Capture the cell that displays the provided text and extract its (X, Y) central coordinate. 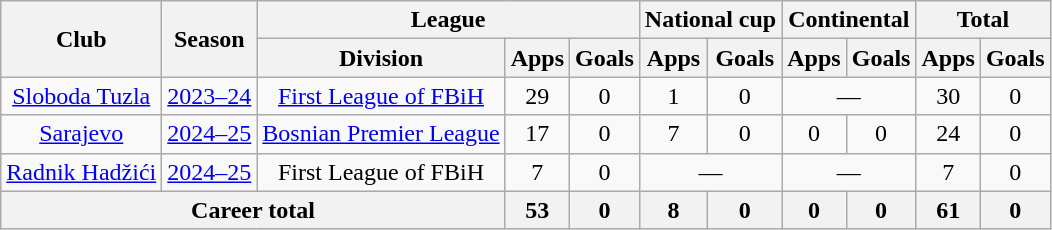
1 (673, 96)
Sloboda Tuzla (82, 96)
Bosnian Premier League (381, 134)
8 (673, 210)
17 (537, 134)
Sarajevo (82, 134)
League (448, 20)
National cup (710, 20)
61 (948, 210)
29 (537, 96)
Continental (849, 20)
Season (210, 39)
Radnik Hadžići (82, 172)
24 (948, 134)
Division (381, 58)
2023–24 (210, 96)
Club (82, 39)
Total (983, 20)
Career total (253, 210)
30 (948, 96)
53 (537, 210)
